Scan for the cell matching the given text and deliver its [X, Y] coordinate at center. 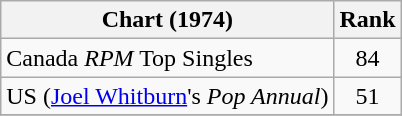
Canada RPM Top Singles [168, 58]
51 [368, 96]
Rank [368, 20]
84 [368, 58]
US (Joel Whitburn's Pop Annual) [168, 96]
Chart (1974) [168, 20]
